Detect which cell encompasses the target text, then output its (X, Y) center coordinate. 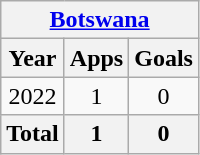
2022 (33, 96)
Botswana (100, 20)
Year (33, 58)
Total (33, 134)
Apps (96, 58)
Goals (164, 58)
